Identify which cell holds the provided text, then report its (x, y) central coordinate. 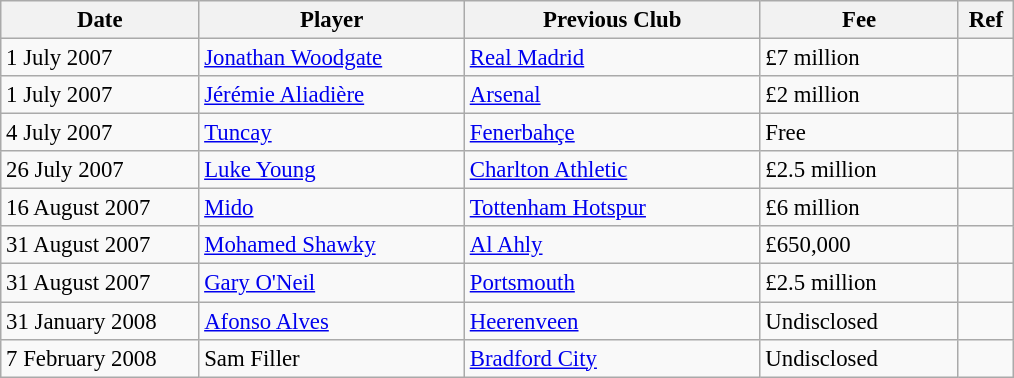
Fenerbahçe (612, 133)
Jérémie Aliadière (332, 95)
Mohamed Shawky (332, 245)
Real Madrid (612, 58)
26 July 2007 (100, 170)
Al Ahly (612, 245)
16 August 2007 (100, 208)
Afonso Alves (332, 321)
Arsenal (612, 95)
4 July 2007 (100, 133)
Heerenveen (612, 321)
£7 million (859, 58)
Portsmouth (612, 283)
£2 million (859, 95)
Sam Filler (332, 358)
Mido (332, 208)
Gary O'Neil (332, 283)
7 February 2008 (100, 358)
Bradford City (612, 358)
Ref (986, 20)
Jonathan Woodgate (332, 58)
Charlton Athletic (612, 170)
Tottenham Hotspur (612, 208)
Fee (859, 20)
Free (859, 133)
Player (332, 20)
£650,000 (859, 245)
Luke Young (332, 170)
£6 million (859, 208)
Previous Club (612, 20)
Tuncay (332, 133)
Date (100, 20)
31 January 2008 (100, 321)
